Detect which cell encompasses the target text, then output its (x, y) center coordinate. 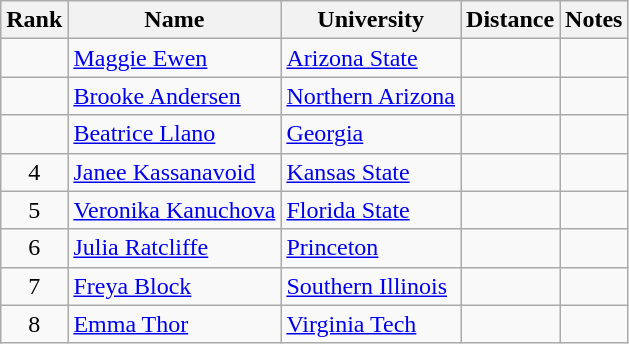
Rank (34, 20)
Virginia Tech (371, 324)
4 (34, 172)
7 (34, 286)
Freya Block (174, 286)
Julia Ratcliffe (174, 248)
Distance (510, 20)
Southern Illinois (371, 286)
Janee Kassanavoid (174, 172)
Beatrice Llano (174, 134)
8 (34, 324)
Florida State (371, 210)
Brooke Andersen (174, 96)
Name (174, 20)
Veronika Kanuchova (174, 210)
Georgia (371, 134)
University (371, 20)
Emma Thor (174, 324)
Princeton (371, 248)
Maggie Ewen (174, 58)
5 (34, 210)
Notes (594, 20)
6 (34, 248)
Arizona State (371, 58)
Northern Arizona (371, 96)
Kansas State (371, 172)
